Capture the cell that displays the provided text and extract its (x, y) central coordinate. 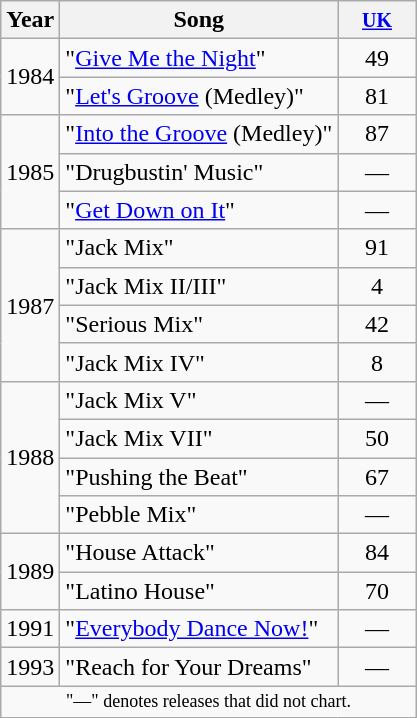
"Get Down on It" (199, 210)
49 (378, 58)
"Give Me the Night" (199, 58)
"Drugbustin' Music" (199, 172)
1987 (30, 305)
"Jack Mix VII" (199, 438)
"Everybody Dance Now!" (199, 629)
"Jack Mix II/III" (199, 286)
81 (378, 96)
Song (199, 20)
"Latino House" (199, 591)
1984 (30, 77)
UK (378, 20)
8 (378, 362)
1993 (30, 667)
1985 (30, 172)
1988 (30, 457)
"Jack Mix V" (199, 400)
67 (378, 477)
"Reach for Your Dreams" (199, 667)
"Let's Groove (Medley)" (199, 96)
"House Attack" (199, 553)
87 (378, 134)
70 (378, 591)
1991 (30, 629)
"Pebble Mix" (199, 515)
Year (30, 20)
"—" denotes releases that did not chart. (209, 702)
"Jack Mix" (199, 248)
1989 (30, 572)
"Jack Mix IV" (199, 362)
50 (378, 438)
91 (378, 248)
"Serious Mix" (199, 324)
4 (378, 286)
"Pushing the Beat" (199, 477)
84 (378, 553)
42 (378, 324)
"Into the Groove (Medley)" (199, 134)
